Determine the [X, Y] coordinate at the center of the cell enclosing the given text.  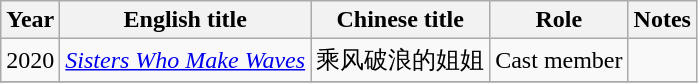
English title [186, 20]
Sisters Who Make Waves [186, 60]
2020 [30, 60]
乘风破浪的姐姐 [400, 60]
Role [559, 20]
Cast member [559, 60]
Notes [662, 20]
Year [30, 20]
Chinese title [400, 20]
